Locate the cell with the specified text and output its (X, Y) center coordinate. 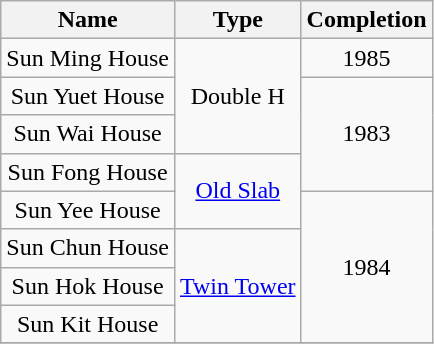
Double H (238, 96)
Sun Kit House (88, 324)
Sun Hok House (88, 286)
Old Slab (238, 191)
Type (238, 20)
Sun Chun House (88, 248)
Sun Wai House (88, 134)
Name (88, 20)
Completion (366, 20)
Sun Yee House (88, 210)
Sun Fong House (88, 172)
1984 (366, 267)
Twin Tower (238, 286)
1983 (366, 134)
Sun Yuet House (88, 96)
1985 (366, 58)
Sun Ming House (88, 58)
